Return the (x, y) coordinate for the center point of the cell that contains the specified text.  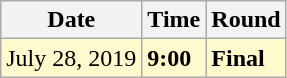
July 28, 2019 (72, 58)
Final (246, 58)
9:00 (174, 58)
Time (174, 20)
Date (72, 20)
Round (246, 20)
